Identify which cell holds the provided text, then report its [x, y] central coordinate. 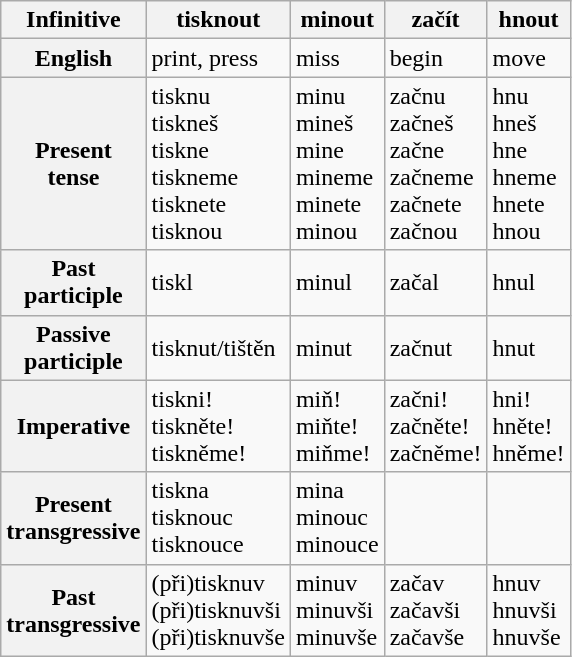
Imperative [74, 426]
hnuhnešhnehnemehnetehnou [528, 164]
tiskl [218, 282]
začít [436, 20]
move [528, 58]
začal [436, 282]
miss [337, 58]
minul [337, 282]
tisknatisknouctisknouce [218, 518]
Pasttransgressive [74, 610]
print, press [218, 58]
begin [436, 58]
hnuvhnuvšihnuvše [528, 610]
začnut [436, 348]
miň!miňte!miňme! [337, 426]
Pastparticiple [74, 282]
tisknout [218, 20]
minut [337, 348]
začavzačavšizačavše [436, 610]
minout [337, 20]
začnuzačnešzačnezačnemezačnetezačnou [436, 164]
Passiveparticiple [74, 348]
(při)tisknuv(při)tisknuvši(při)tisknuvše [218, 610]
tisknut/tištěn [218, 348]
minaminoucminouce [337, 518]
hni!hněte!hněme! [528, 426]
English [74, 58]
hnut [528, 348]
hnul [528, 282]
hnout [528, 20]
Presenttense [74, 164]
začni!začněte!začněme! [436, 426]
Presenttransgressive [74, 518]
tisknutiskneštisknetisknemetisknetetisknou [218, 164]
tiskni!tiskněte!tiskněme! [218, 426]
Infinitive [74, 20]
minuvminuvšiminuvše [337, 610]
minuminešmineminememineteminou [337, 164]
